Capture the cell that displays the provided text and extract its [X, Y] central coordinate. 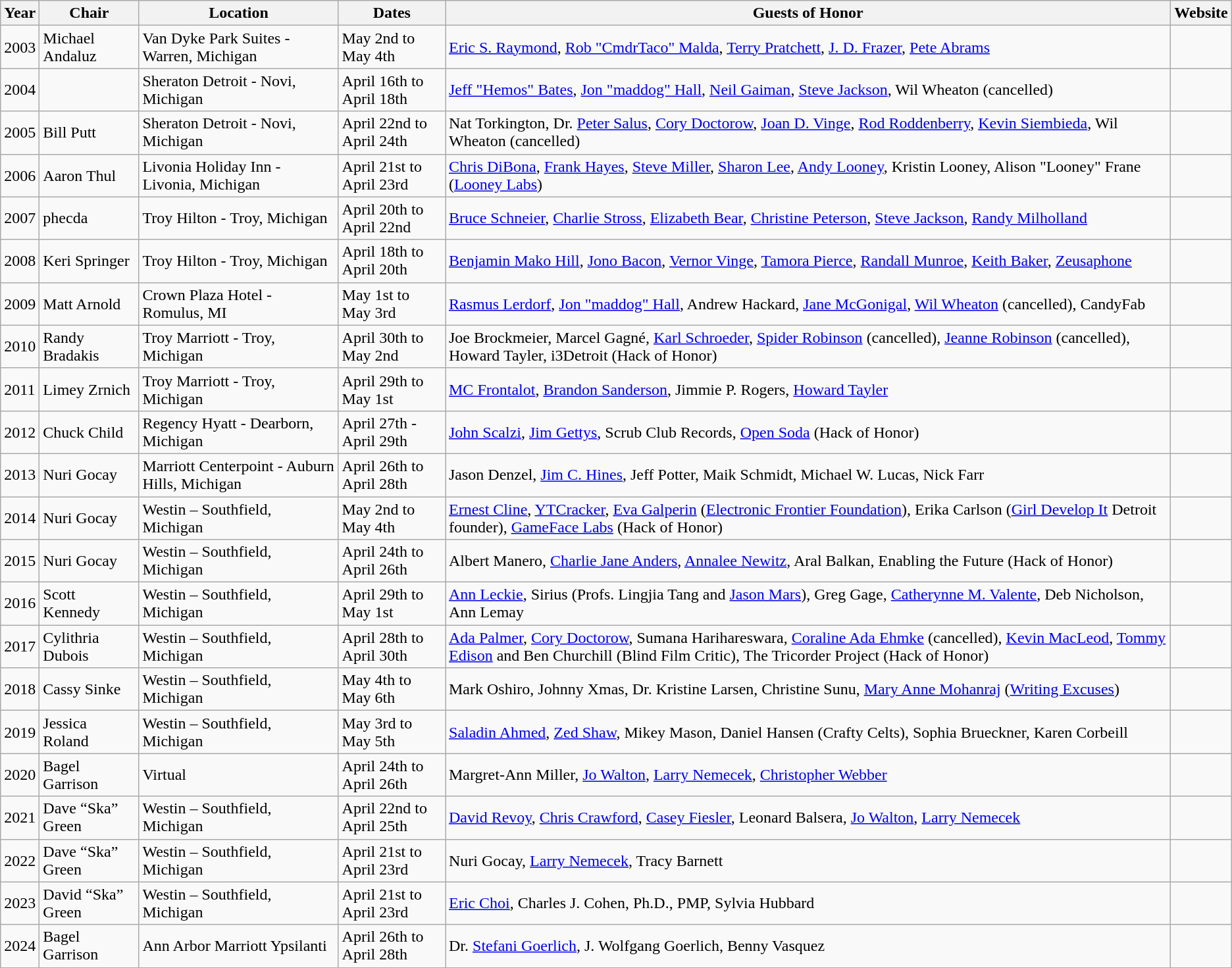
MC Frontalot, Brandon Sanderson, Jimmie P. Rogers, Howard Tayler [808, 390]
Regency Hyatt - Dearborn, Michigan [238, 432]
April 22nd to April 24th [392, 133]
Virtual [238, 775]
Keri Springer [90, 261]
2020 [20, 775]
Joe Brockmeier, Marcel Gagné, Karl Schroeder, Spider Robinson (cancelled), Jeanne Robinson (cancelled), Howard Tayler, i3Detroit (Hack of Honor) [808, 346]
2013 [20, 475]
Dates [392, 13]
2005 [20, 133]
2011 [20, 390]
Saladin Ahmed, Zed Shaw, Mikey Mason, Daniel Hansen (Crafty Celts), Sophia Brueckner, Karen Corbeill [808, 732]
Marriott Centerpoint - Auburn Hills, Michigan [238, 475]
phecda [90, 218]
April 18th to April 20th [392, 261]
Albert Manero, Charlie Jane Anders, Annalee Newitz, Aral Balkan, Enabling the Future (Hack of Honor) [808, 561]
Randy Bradakis [90, 346]
Ann Arbor Marriott Ypsilanti [238, 946]
Guests of Honor [808, 13]
Chris DiBona, Frank Hayes, Steve Miller, Sharon Lee, Andy Looney, Kristin Looney, Alison "Looney" Frane (Looney Labs) [808, 175]
Nat Torkington, Dr. Peter Salus, Cory Doctorow, Joan D. Vinge, Rod Roddenberry, Kevin Siembieda, Wil Wheaton (cancelled) [808, 133]
Bruce Schneier, Charlie Stross, Elizabeth Bear, Christine Peterson, Steve Jackson, Randy Milholland [808, 218]
May 3rd to May 5th [392, 732]
2015 [20, 561]
Jessica Roland [90, 732]
2014 [20, 517]
May 1st to May 3rd [392, 304]
Chuck Child [90, 432]
2022 [20, 861]
April 20th to April 22nd [392, 218]
2008 [20, 261]
2010 [20, 346]
Website [1201, 13]
2004 [20, 89]
2007 [20, 218]
April 22nd to April 25th [392, 817]
Jason Denzel, Jim C. Hines, Jeff Potter, Maik Schmidt, Michael W. Lucas, Nick Farr [808, 475]
David “Ska” Green [90, 903]
Aaron Thul [90, 175]
Eric S. Raymond, Rob "CmdrTaco" Malda, Terry Pratchett, J. D. Frazer, Pete Abrams [808, 47]
2024 [20, 946]
2018 [20, 690]
Michael Andaluz [90, 47]
David Revoy, Chris Crawford, Casey Fiesler, Leonard Balsera, Jo Walton, Larry Nemecek [808, 817]
Scott Kennedy [90, 604]
Location [238, 13]
2021 [20, 817]
2023 [20, 903]
May 4th to May 6th [392, 690]
Livonia Holiday Inn - Livonia, Michigan [238, 175]
Eric Choi, Charles J. Cohen, Ph.D., PMP, Sylvia Hubbard [808, 903]
2019 [20, 732]
Ann Leckie, Sirius (Profs. Lingjia Tang and Jason Mars), Greg Gage, Catherynne M. Valente, Deb Nicholson, Ann Lemay [808, 604]
2017 [20, 646]
Bill Putt [90, 133]
John Scalzi, Jim Gettys, Scrub Club Records, Open Soda (Hack of Honor) [808, 432]
Limey Zrnich [90, 390]
Chair [90, 13]
Margret-Ann Miller, Jo Walton, Larry Nemecek, Christopher Webber [808, 775]
Jeff "Hemos" Bates, Jon "maddog" Hall, Neil Gaiman, Steve Jackson, Wil Wheaton (cancelled) [808, 89]
Dr. Stefani Goerlich, J. Wolfgang Goerlich, Benny Vasquez [808, 946]
Cylithria Dubois [90, 646]
Mark Oshiro, Johnny Xmas, Dr. Kristine Larsen, Christine Sunu, Mary Anne Mohanraj (Writing Excuses) [808, 690]
2012 [20, 432]
Nuri Gocay, Larry Nemecek, Tracy Barnett [808, 861]
April 28th to April 30th [392, 646]
Crown Plaza Hotel - Romulus, MI [238, 304]
Year [20, 13]
Cassy Sinke [90, 690]
April 27th - April 29th [392, 432]
Benjamin Mako Hill, Jono Bacon, Vernor Vinge, Tamora Pierce, Randall Munroe, Keith Baker, Zeusaphone [808, 261]
April 30th to May 2nd [392, 346]
2006 [20, 175]
April 16th to April 18th [392, 89]
Rasmus Lerdorf, Jon "maddog" Hall, Andrew Hackard, Jane McGonigal, Wil Wheaton (cancelled), CandyFab [808, 304]
Van Dyke Park Suites - Warren, Michigan [238, 47]
Matt Arnold [90, 304]
2016 [20, 604]
2003 [20, 47]
2009 [20, 304]
